Identify which cell holds the provided text, then report its [x, y] central coordinate. 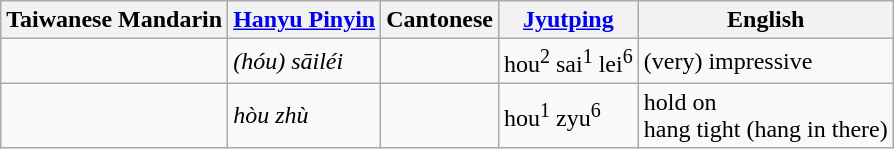
(hóu) sāiléi [304, 62]
hou2 sai1 lei6 [568, 62]
hold onhang tight (hang in there) [766, 116]
hou1 zyu6 [568, 116]
Jyutping [568, 20]
Taiwanese Mandarin [114, 20]
English [766, 20]
Hanyu Pinyin [304, 20]
(very) impressive [766, 62]
Cantonese [440, 20]
hòu zhù [304, 116]
